Search for the cell housing the specified text and yield its [X, Y] center coordinate. 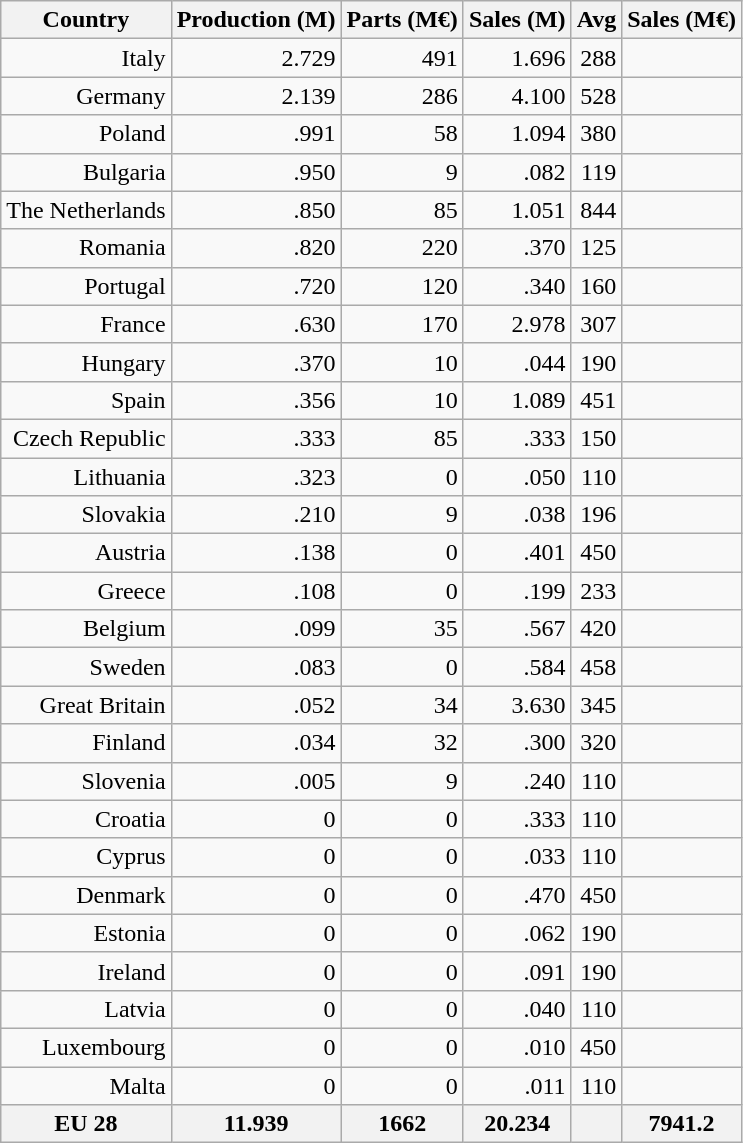
Cyprus [86, 857]
196 [596, 515]
Finland [86, 743]
.240 [517, 781]
528 [596, 96]
Malta [86, 1085]
288 [596, 58]
.040 [517, 1009]
.010 [517, 1047]
Italy [86, 58]
233 [596, 591]
.033 [517, 857]
.011 [517, 1085]
.950 [256, 172]
170 [402, 324]
380 [596, 134]
.820 [256, 248]
.138 [256, 553]
Sales (M) [517, 20]
Portugal [86, 286]
.470 [517, 895]
.062 [517, 933]
Belgium [86, 629]
120 [402, 286]
320 [596, 743]
Croatia [86, 819]
.052 [256, 705]
Sales (M€) [682, 20]
.850 [256, 210]
.091 [517, 971]
2.729 [256, 58]
34 [402, 705]
.584 [517, 667]
.108 [256, 591]
.356 [256, 400]
458 [596, 667]
.099 [256, 629]
Ireland [86, 971]
Slovenia [86, 781]
Bulgaria [86, 172]
119 [596, 172]
7941.2 [682, 1124]
.300 [517, 743]
844 [596, 210]
Parts (M€) [402, 20]
Country [86, 20]
345 [596, 705]
2.978 [517, 324]
1662 [402, 1124]
Estonia [86, 933]
.038 [517, 515]
Greece [86, 591]
491 [402, 58]
.044 [517, 362]
150 [596, 438]
125 [596, 248]
307 [596, 324]
1.696 [517, 58]
32 [402, 743]
220 [402, 248]
11.939 [256, 1124]
.401 [517, 553]
451 [596, 400]
.323 [256, 477]
Hungary [86, 362]
20.234 [517, 1124]
35 [402, 629]
France [86, 324]
Luxembourg [86, 1047]
EU 28 [86, 1124]
.083 [256, 667]
.034 [256, 743]
Great Britain [86, 705]
.005 [256, 781]
58 [402, 134]
4.100 [517, 96]
Latvia [86, 1009]
Denmark [86, 895]
420 [596, 629]
1.089 [517, 400]
The Netherlands [86, 210]
.567 [517, 629]
.340 [517, 286]
Slovakia [86, 515]
Romania [86, 248]
Austria [86, 553]
2.139 [256, 96]
Poland [86, 134]
.630 [256, 324]
1.094 [517, 134]
Germany [86, 96]
Lithuania [86, 477]
Avg [596, 20]
Sweden [86, 667]
.199 [517, 591]
Czech Republic [86, 438]
.720 [256, 286]
.991 [256, 134]
160 [596, 286]
1.051 [517, 210]
3.630 [517, 705]
Spain [86, 400]
.210 [256, 515]
Production (M) [256, 20]
286 [402, 96]
.082 [517, 172]
.050 [517, 477]
